Extract the (x, y) coordinate from the center of the cell holding the provided text.  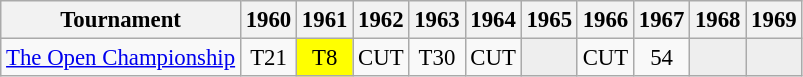
Tournament (121, 20)
1962 (381, 20)
1969 (774, 20)
T30 (437, 58)
1964 (493, 20)
T21 (268, 58)
54 (661, 58)
1967 (661, 20)
1960 (268, 20)
1965 (549, 20)
The Open Championship (121, 58)
T8 (325, 58)
1968 (718, 20)
1961 (325, 20)
1963 (437, 20)
1966 (605, 20)
